Identify which cell holds the provided text, then report its [x, y] central coordinate. 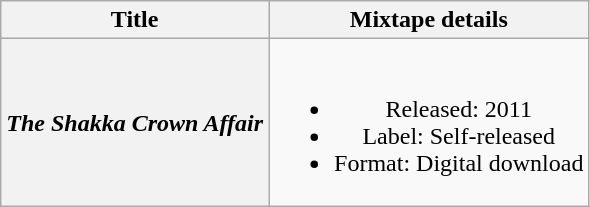
Released: 2011Label: Self-releasedFormat: Digital download [429, 122]
Mixtape details [429, 20]
Title [135, 20]
The Shakka Crown Affair [135, 122]
